Output the [X, Y] coordinate of the center of the cell containing the given text.  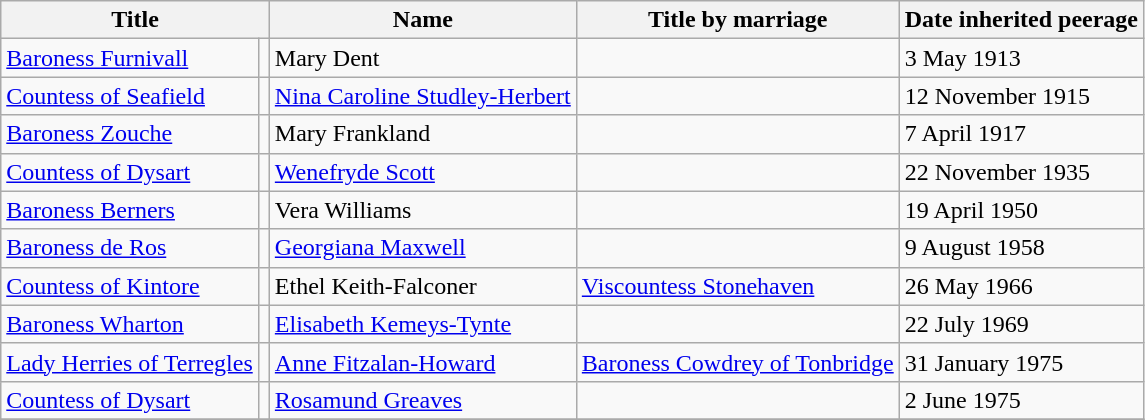
Title [136, 20]
Baroness de Ros [130, 248]
Baroness Cowdrey of Tonbridge [738, 362]
Nina Caroline Studley-Herbert [422, 96]
Baroness Furnivall [130, 58]
Mary Frankland [422, 134]
22 July 1969 [1021, 324]
Name [422, 20]
Countess of Kintore [130, 286]
Vera Williams [422, 210]
19 April 1950 [1021, 210]
31 January 1975 [1021, 362]
Date inherited peerage [1021, 20]
Baroness Wharton [130, 324]
3 May 1913 [1021, 58]
Wenefryde Scott [422, 172]
Rosamund Greaves [422, 400]
Countess of Seafield [130, 96]
Ethel Keith-Falconer [422, 286]
Elisabeth Kemeys-Tynte [422, 324]
2 June 1975 [1021, 400]
Mary Dent [422, 58]
Anne Fitzalan-Howard [422, 362]
Title by marriage [738, 20]
7 April 1917 [1021, 134]
9 August 1958 [1021, 248]
22 November 1935 [1021, 172]
Georgiana Maxwell [422, 248]
26 May 1966 [1021, 286]
Baroness Zouche [130, 134]
Viscountess Stonehaven [738, 286]
12 November 1915 [1021, 96]
Lady Herries of Terregles [130, 362]
Baroness Berners [130, 210]
